From the cell containing the given text, extract its center point as [X, Y] coordinate. 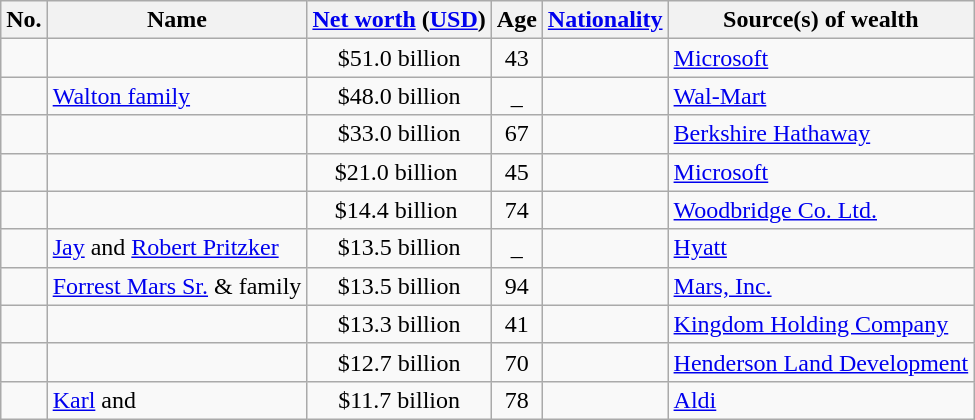
43 [516, 58]
Walton family [177, 96]
Age [516, 20]
Jay and Robert Pritzker [177, 248]
Wal-Mart [821, 96]
Karl and [177, 400]
$11.7 billion [399, 400]
$33.0 billion [399, 134]
$14.4 billion [399, 210]
Berkshire Hathaway [821, 134]
94 [516, 286]
Hyatt [821, 248]
No. [24, 20]
78 [516, 400]
Forrest Mars Sr. & family [177, 286]
Net worth (USD) [399, 20]
Source(s) of wealth [821, 20]
70 [516, 362]
Aldi [821, 400]
67 [516, 134]
Henderson Land Development [821, 362]
$12.7 billion [399, 362]
45 [516, 172]
Nationality [605, 20]
$21.0 billion [399, 172]
41 [516, 324]
74 [516, 210]
Kingdom Holding Company [821, 324]
Woodbridge Co. Ltd. [821, 210]
Mars, Inc. [821, 286]
$51.0 billion [399, 58]
$48.0 billion [399, 96]
Name [177, 20]
$13.3 billion [399, 324]
